Output the [X, Y] coordinate of the center of the cell containing the given text.  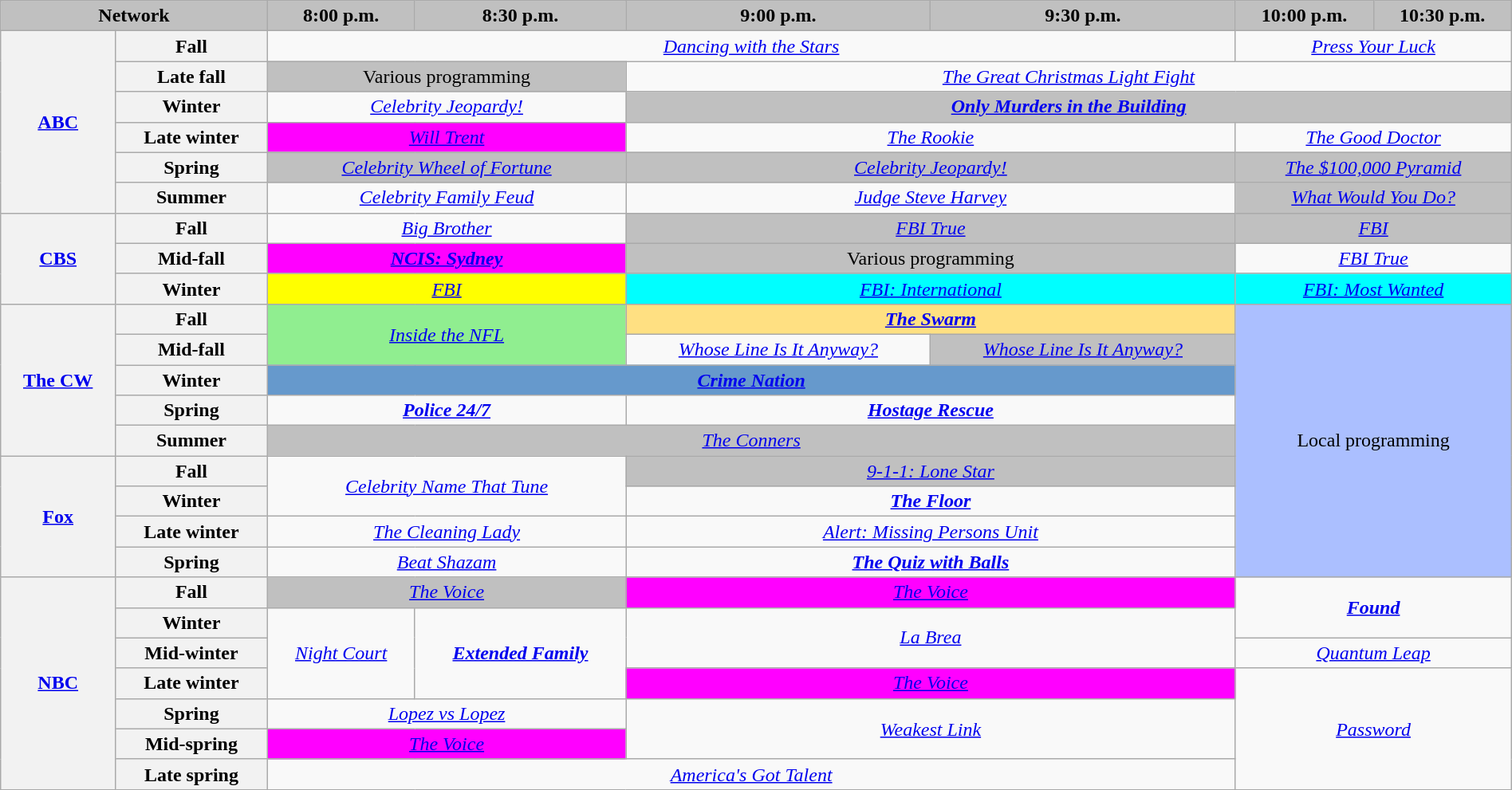
Mid-spring [191, 744]
Network [134, 16]
Celebrity Wheel of Fortune [447, 167]
10:30 p.m. [1442, 16]
Dancing with the Stars [751, 46]
Late spring [191, 774]
ABC [58, 122]
What Would You Do? [1373, 198]
Local programming [1373, 440]
Fox [58, 517]
CBS [58, 258]
The Good Doctor [1373, 137]
Crime Nation [751, 380]
Celebrity Family Feud [447, 198]
America's Got Talent [751, 774]
Inside the NFL [447, 334]
Will Trent [447, 137]
8:00 p.m. [341, 16]
The Rookie [931, 137]
Night Court [341, 653]
Found [1373, 607]
The CW [58, 379]
Lopez vs Lopez [447, 713]
The Swarm [931, 319]
Police 24/7 [447, 411]
Beat Shazam [447, 562]
The $100,000 Pyramid [1373, 167]
Press Your Luck [1373, 46]
Quantum Leap [1373, 653]
Hostage Rescue [931, 411]
The Great Christmas Light Fight [1069, 77]
The Quiz with Balls [931, 562]
Alert: Missing Persons Unit [931, 532]
Late fall [191, 77]
The Floor [931, 501]
Judge Steve Harvey [931, 198]
9:30 p.m. [1083, 16]
9:00 p.m. [778, 16]
10:00 p.m. [1305, 16]
Extended Family [520, 653]
Password [1373, 729]
The Conners [751, 441]
Mid-winter [191, 653]
Big Brother [447, 228]
Weakest Link [931, 729]
8:30 p.m. [520, 16]
FBI: International [931, 289]
NBC [58, 683]
NCIS: Sydney [447, 258]
9-1-1: Lone Star [931, 471]
Only Murders in the Building [1069, 107]
FBI: Most Wanted [1373, 289]
La Brea [931, 638]
The Cleaning Lady [447, 532]
Celebrity Name That Tune [447, 486]
